Pinpoint the cell where the given text exists, returning its (x, y) midpoint coordinate. 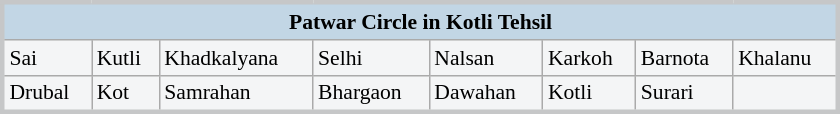
Surari (684, 94)
Khalanu (786, 57)
Barnota (684, 57)
Kutli (126, 57)
Karkoh (590, 57)
Bhargaon (371, 94)
Drubal (48, 94)
Samrahan (236, 94)
Dawahan (486, 94)
Khadkalyana (236, 57)
Kotli (590, 94)
Selhi (371, 57)
Nalsan (486, 57)
Sai (48, 57)
Patwar Circle in Kotli Tehsil (421, 20)
Kot (126, 94)
